Scan for the cell matching the given text and deliver its [x, y] coordinate at center. 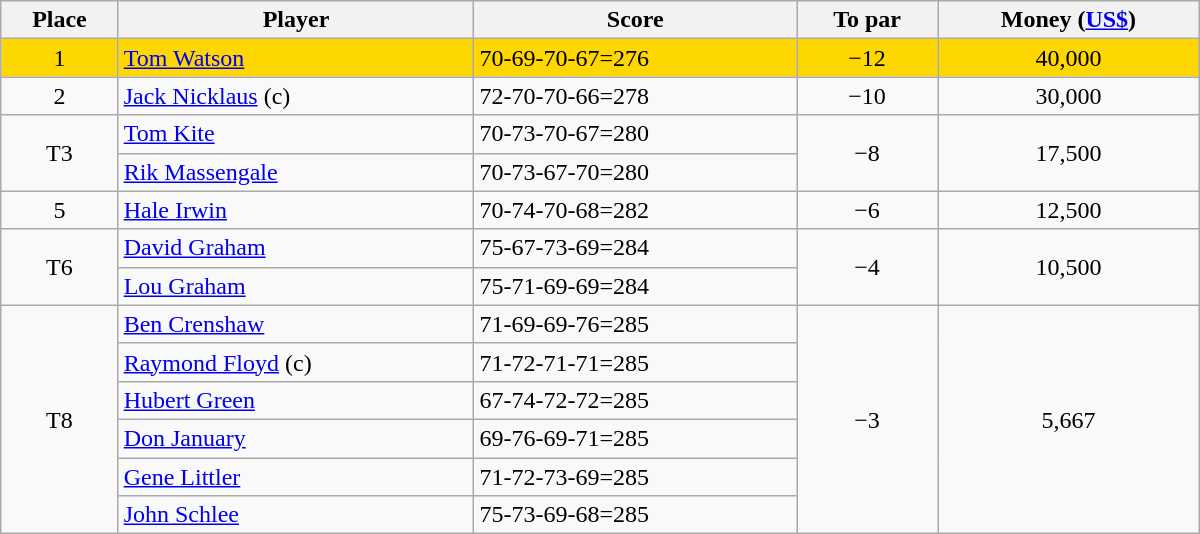
67-74-72-72=285 [636, 400]
5 [60, 210]
−8 [868, 153]
12,500 [1069, 210]
Tom Kite [296, 134]
−12 [868, 58]
Hubert Green [296, 400]
70-74-70-68=282 [636, 210]
69-76-69-71=285 [636, 438]
30,000 [1069, 96]
−10 [868, 96]
17,500 [1069, 153]
David Graham [296, 248]
T6 [60, 267]
Place [60, 20]
75-71-69-69=284 [636, 286]
10,500 [1069, 267]
Jack Nicklaus (c) [296, 96]
75-67-73-69=284 [636, 248]
T3 [60, 153]
75-73-69-68=285 [636, 515]
2 [60, 96]
Hale Irwin [296, 210]
70-73-67-70=280 [636, 172]
−6 [868, 210]
To par [868, 20]
Player [296, 20]
Tom Watson [296, 58]
−4 [868, 267]
Score [636, 20]
Lou Graham [296, 286]
40,000 [1069, 58]
T8 [60, 419]
Don January [296, 438]
72-70-70-66=278 [636, 96]
70-69-70-67=276 [636, 58]
71-72-71-71=285 [636, 362]
5,667 [1069, 419]
Raymond Floyd (c) [296, 362]
Money (US$) [1069, 20]
71-69-69-76=285 [636, 324]
John Schlee [296, 515]
−3 [868, 419]
Rik Massengale [296, 172]
1 [60, 58]
Gene Littler [296, 477]
70-73-70-67=280 [636, 134]
Ben Crenshaw [296, 324]
71-72-73-69=285 [636, 477]
